Extract the (X, Y) coordinate from the center of the cell holding the provided text.  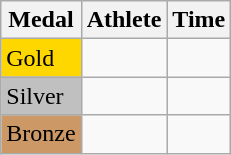
Gold (41, 58)
Time (199, 20)
Silver (41, 96)
Bronze (41, 134)
Athlete (124, 20)
Medal (41, 20)
